Return the [X, Y] coordinate for the center point of the cell that contains the specified text.  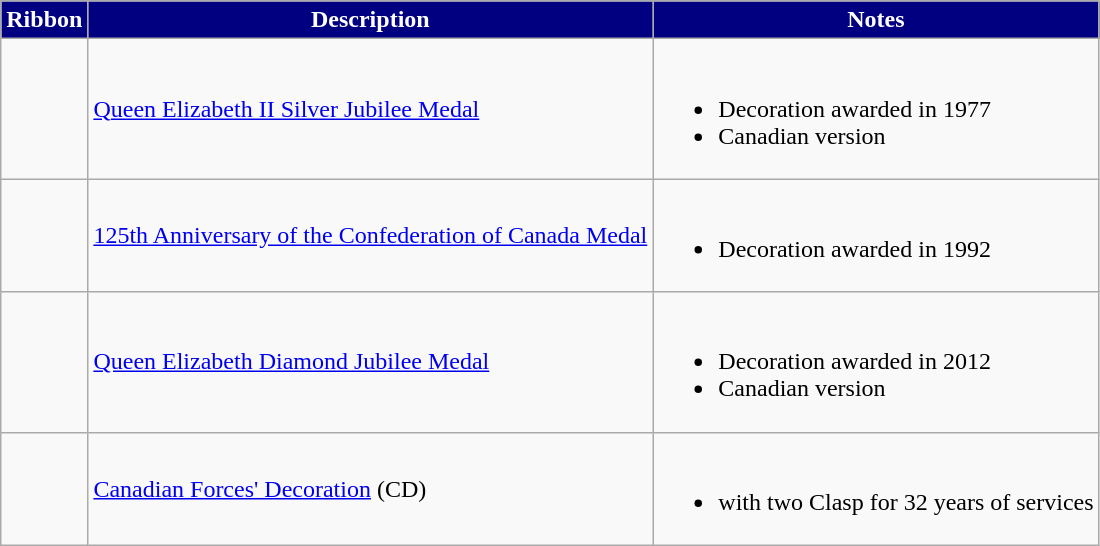
Queen Elizabeth Diamond Jubilee Medal [370, 362]
Ribbon [44, 20]
Decoration awarded in 1977Canadian version [876, 109]
Queen Elizabeth II Silver Jubilee Medal [370, 109]
with two Clasp for 32 years of services [876, 488]
Decoration awarded in 2012Canadian version [876, 362]
125th Anniversary of the Confederation of Canada Medal [370, 236]
Notes [876, 20]
Description [370, 20]
Canadian Forces' Decoration (CD) [370, 488]
Decoration awarded in 1992 [876, 236]
